Locate the cell with the specified text and output its (x, y) center coordinate. 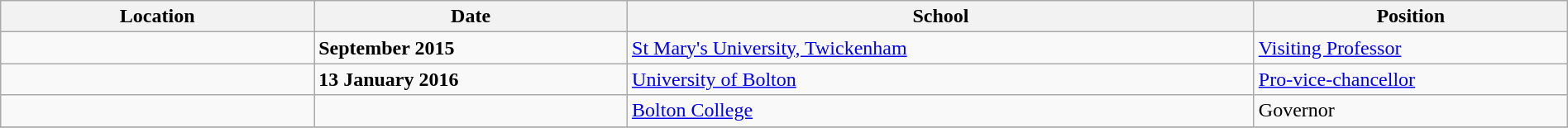
Location (157, 17)
Position (1411, 17)
Visiting Professor (1411, 48)
University of Bolton (941, 79)
St Mary's University, Twickenham (941, 48)
Bolton College (941, 111)
Governor (1411, 111)
Date (471, 17)
School (941, 17)
September 2015 (471, 48)
Pro-vice-chancellor (1411, 79)
13 January 2016 (471, 79)
